Search for the cell housing the specified text and yield its (X, Y) center coordinate. 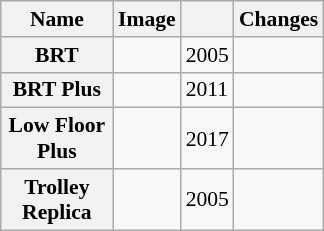
Name (57, 19)
Image (147, 19)
Trolley Replica (57, 200)
Low Floor Plus (57, 138)
2017 (208, 138)
2011 (208, 90)
Changes (278, 19)
BRT Plus (57, 90)
BRT (57, 55)
